Detect which cell encompasses the target text, then output its (X, Y) center coordinate. 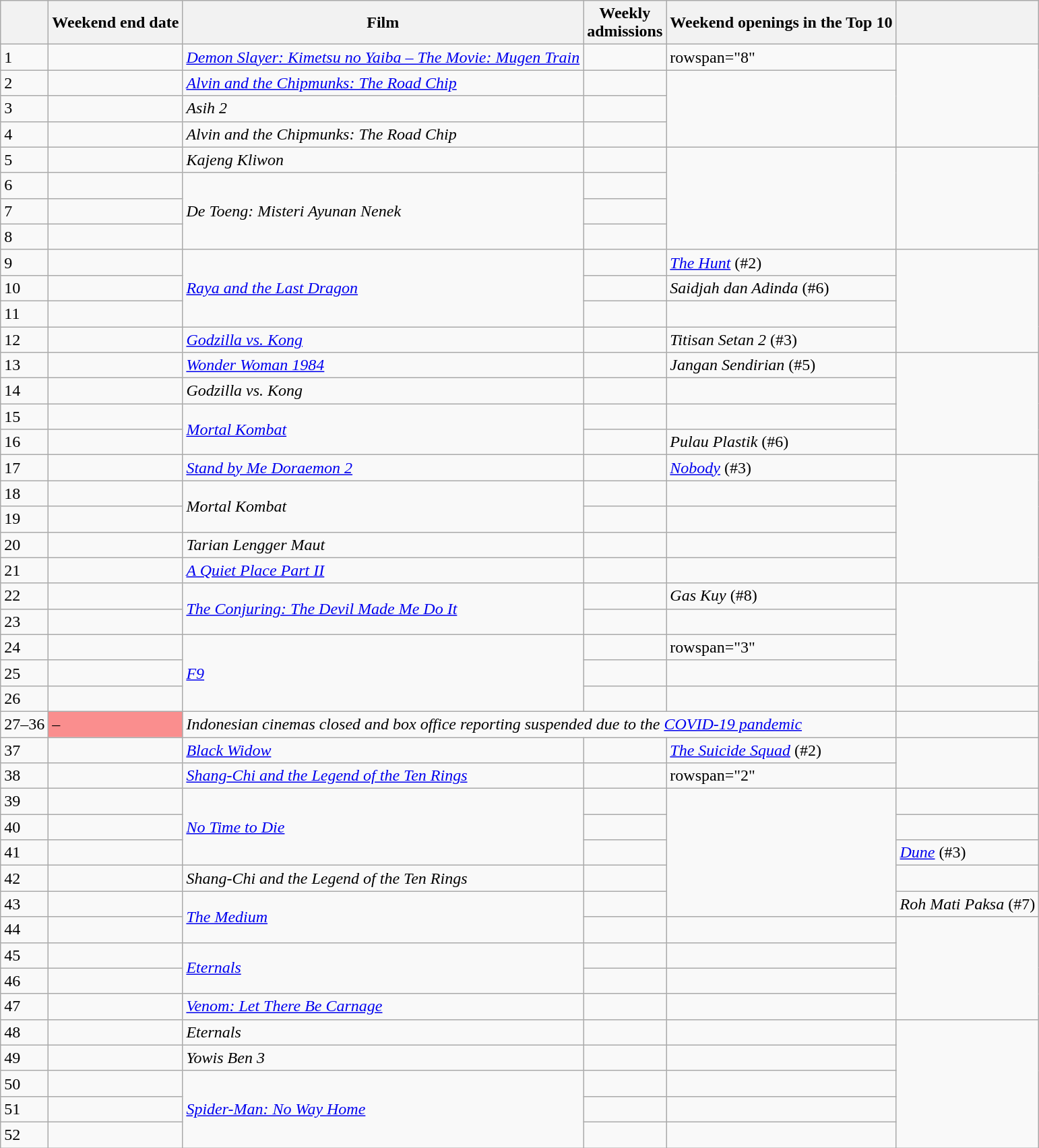
4 (24, 134)
Asih 2 (383, 109)
9 (24, 262)
42 (24, 878)
39 (24, 802)
12 (24, 339)
Film (383, 23)
The Hunt (#2) (782, 262)
41 (24, 853)
48 (24, 1032)
2 (24, 83)
rowspan="3" (782, 647)
49 (24, 1058)
44 (24, 930)
38 (24, 776)
5 (24, 160)
7 (24, 211)
6 (24, 185)
46 (24, 981)
Yowis Ben 3 (383, 1058)
11 (24, 313)
Weekend end date (116, 23)
21 (24, 570)
13 (24, 365)
No Time to Die (383, 827)
Stand by Me Doraemon 2 (383, 468)
43 (24, 904)
The Conjuring: The Devil Made Me Do It (383, 609)
51 (24, 1109)
– (116, 724)
A Quiet Place Part II (383, 570)
15 (24, 417)
The Medium (383, 917)
Wonder Woman 1984 (383, 365)
40 (24, 827)
Raya and the Last Dragon (383, 288)
Weeklyadmissions (625, 23)
14 (24, 391)
Kajeng Kliwon (383, 160)
Dune (#3) (968, 853)
52 (24, 1135)
Tarian Lengger Maut (383, 545)
Gas Kuy (#8) (782, 596)
Spider-Man: No Way Home (383, 1109)
Saidjah dan Adinda (#6) (782, 288)
17 (24, 468)
45 (24, 955)
25 (24, 673)
47 (24, 1006)
26 (24, 698)
18 (24, 493)
Nobody (#3) (782, 468)
1 (24, 57)
22 (24, 596)
3 (24, 109)
Roh Mati Paksa (#7) (968, 904)
24 (24, 647)
Black Widow (383, 750)
rowspan="8" (782, 57)
Demon Slayer: Kimetsu no Yaiba – The Movie: Mugen Train (383, 57)
Weekend openings in the Top 10 (782, 23)
Pulau Plastik (#6) (782, 442)
50 (24, 1083)
10 (24, 288)
The Suicide Squad (#2) (782, 750)
Jangan Sendirian (#5) (782, 365)
23 (24, 622)
De Toeng: Misteri Ayunan Nenek (383, 211)
27–36 (24, 724)
Venom: Let There Be Carnage (383, 1006)
rowspan="2" (782, 776)
F9 (383, 673)
8 (24, 237)
Titisan Setan 2 (#3) (782, 339)
16 (24, 442)
37 (24, 750)
Indonesian cinemas closed and box office reporting suspended due to the COVID-19 pandemic (539, 724)
20 (24, 545)
19 (24, 519)
